From the cell containing the given text, extract its center point as [X, Y] coordinate. 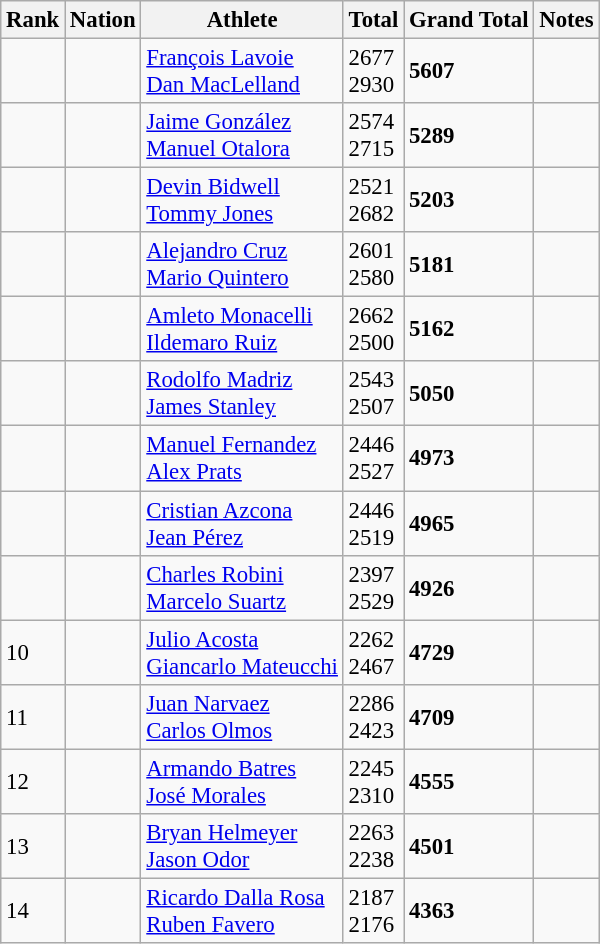
Ricardo Dalla RosaRuben Favero [242, 910]
2662 2500 [373, 330]
4555 [469, 782]
4926 [469, 588]
2286 2423 [373, 716]
13 [33, 846]
5162 [469, 330]
Julio AcostaGiancarlo Mateucchi [242, 652]
5607 [469, 72]
2446 2527 [373, 458]
2245 2310 [373, 782]
12 [33, 782]
4973 [469, 458]
2521 2682 [373, 200]
Total [373, 20]
5181 [469, 264]
Alejandro CruzMario Quintero [242, 264]
5203 [469, 200]
Manuel FernandezAlex Prats [242, 458]
26772930 [373, 72]
Athlete [242, 20]
4729 [469, 652]
François LavoieDan MacLelland [242, 72]
2262 2467 [373, 652]
Juan NarvaezCarlos Olmos [242, 716]
4363 [469, 910]
Rank [33, 20]
Jaime GonzálezManuel Otalora [242, 136]
2446 2519 [373, 524]
2187 2176 [373, 910]
Devin BidwellTommy Jones [242, 200]
25742715 [373, 136]
Armando BatresJosé Morales [242, 782]
10 [33, 652]
Rodolfo MadrizJames Stanley [242, 394]
Grand Total [469, 20]
Amleto MonacelliIldemaro Ruiz [242, 330]
2263 2238 [373, 846]
2397 2529 [373, 588]
5050 [469, 394]
2543 2507 [373, 394]
Charles RobiniMarcelo Suartz [242, 588]
Bryan HelmeyerJason Odor [242, 846]
4709 [469, 716]
Notes [566, 20]
11 [33, 716]
4501 [469, 846]
4965 [469, 524]
2601 2580 [373, 264]
Nation [103, 20]
Cristian AzconaJean Pérez [242, 524]
5289 [469, 136]
14 [33, 910]
